Output the [x, y] coordinate of the center of the cell containing the given text.  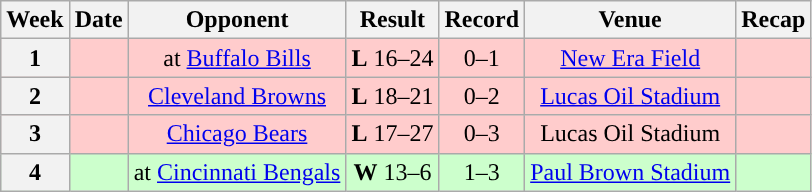
W 13–6 [392, 172]
0–2 [482, 96]
L 18–21 [392, 96]
L 17–27 [392, 134]
0–1 [482, 58]
Week [35, 20]
0–3 [482, 134]
Record [482, 20]
L 16–24 [392, 58]
Date [98, 20]
at Cincinnati Bengals [237, 172]
3 [35, 134]
Result [392, 20]
Venue [630, 20]
Recap [774, 20]
4 [35, 172]
1 [35, 58]
Opponent [237, 20]
2 [35, 96]
Chicago Bears [237, 134]
at Buffalo Bills [237, 58]
Cleveland Browns [237, 96]
Paul Brown Stadium [630, 172]
1–3 [482, 172]
New Era Field [630, 58]
